For the text-containing cell, return its midpoint in (x, y) coordinate format. 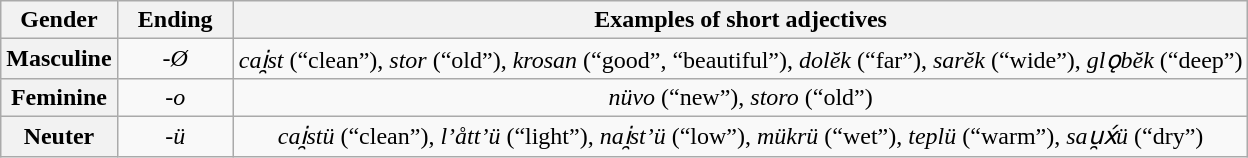
-Ø (175, 59)
Examples of short adjectives (740, 20)
-o (175, 97)
Gender (59, 20)
nüvo (“new”), storo (“old”) (740, 97)
-ü (175, 136)
Neuter (59, 136)
Feminine (59, 97)
cai̯stü (“clean”), l’ått’ü (“light”), nai̯st’ü (“low”), mükrü (“wet”), teplü (“warm”), sau̯х́ü (“dry”) (740, 136)
cai̯st (“clean”), stor (“old”), krosan (“good”, “beautiful”), dolĕk (“far”), sarĕk (“wide”), glǫbĕk (“deep”) (740, 59)
Ending (175, 20)
Masculine (59, 59)
